Extract the [X, Y] coordinate from the center of the cell holding the provided text.  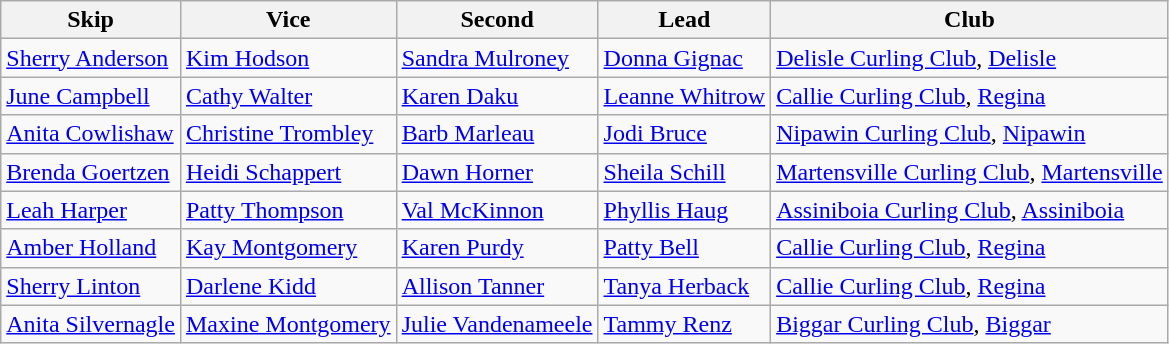
Brenda Goertzen [91, 172]
Sherry Anderson [91, 58]
Amber Holland [91, 248]
Karen Purdy [497, 248]
Kim Hodson [288, 58]
Leanne Whitrow [684, 96]
Dawn Horner [497, 172]
Skip [91, 20]
Sandra Mulroney [497, 58]
Jodi Bruce [684, 134]
Vice [288, 20]
Anita Silvernagle [91, 324]
Anita Cowlishaw [91, 134]
Lead [684, 20]
Sherry Linton [91, 286]
Darlene Kidd [288, 286]
Karen Daku [497, 96]
Barb Marleau [497, 134]
Second [497, 20]
Donna Gignac [684, 58]
Phyllis Haug [684, 210]
Martensville Curling Club, Martensville [970, 172]
Christine Trombley [288, 134]
Club [970, 20]
Patty Bell [684, 248]
Cathy Walter [288, 96]
Assiniboia Curling Club, Assiniboia [970, 210]
Val McKinnon [497, 210]
Patty Thompson [288, 210]
Leah Harper [91, 210]
Sheila Schill [684, 172]
Allison Tanner [497, 286]
Tanya Herback [684, 286]
Julie Vandenameele [497, 324]
Kay Montgomery [288, 248]
Biggar Curling Club, Biggar [970, 324]
Maxine Montgomery [288, 324]
Tammy Renz [684, 324]
Delisle Curling Club, Delisle [970, 58]
Nipawin Curling Club, Nipawin [970, 134]
June Campbell [91, 96]
Heidi Schappert [288, 172]
